Scan for the cell matching the given text and deliver its (x, y) coordinate at center. 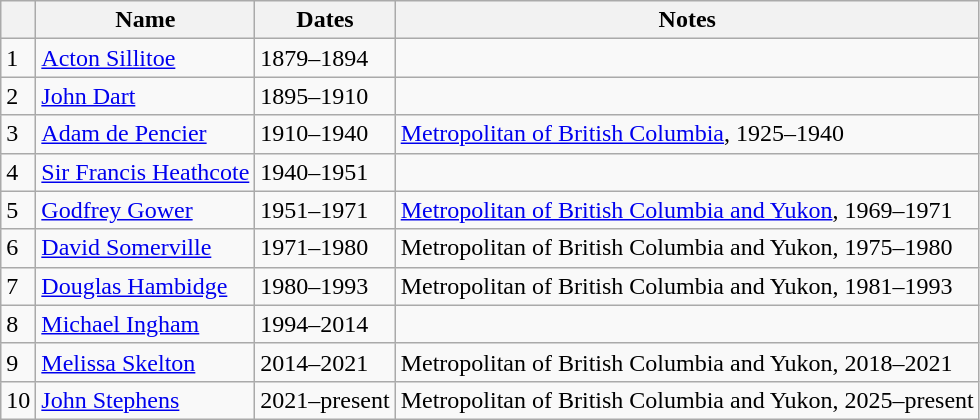
1879–1894 (325, 58)
Dates (325, 20)
1994–2014 (325, 324)
1951–1971 (325, 210)
Godfrey Gower (146, 210)
Douglas Hambidge (146, 286)
David Somerville (146, 248)
1895–1910 (325, 96)
Michael Ingham (146, 324)
2014–2021 (325, 362)
Melissa Skelton (146, 362)
9 (18, 362)
Metropolitan of British Columbia and Yukon, 1975–1980 (687, 248)
1971–1980 (325, 248)
2021–present (325, 400)
2 (18, 96)
John Stephens (146, 400)
1910–1940 (325, 134)
3 (18, 134)
Metropolitan of British Columbia and Yukon, 2018–2021 (687, 362)
Metropolitan of British Columbia and Yukon, 1981–1993 (687, 286)
1940–1951 (325, 172)
7 (18, 286)
10 (18, 400)
Adam de Pencier (146, 134)
Metropolitan of British Columbia and Yukon, 1969–1971 (687, 210)
1980–1993 (325, 286)
Name (146, 20)
Metropolitan of British Columbia, 1925–1940 (687, 134)
John Dart (146, 96)
Acton Sillitoe (146, 58)
Notes (687, 20)
Metropolitan of British Columbia and Yukon, 2025–present (687, 400)
1 (18, 58)
6 (18, 248)
8 (18, 324)
Sir Francis Heathcote (146, 172)
4 (18, 172)
5 (18, 210)
